Return the (X, Y) coordinate for the center point of the cell that contains the specified text.  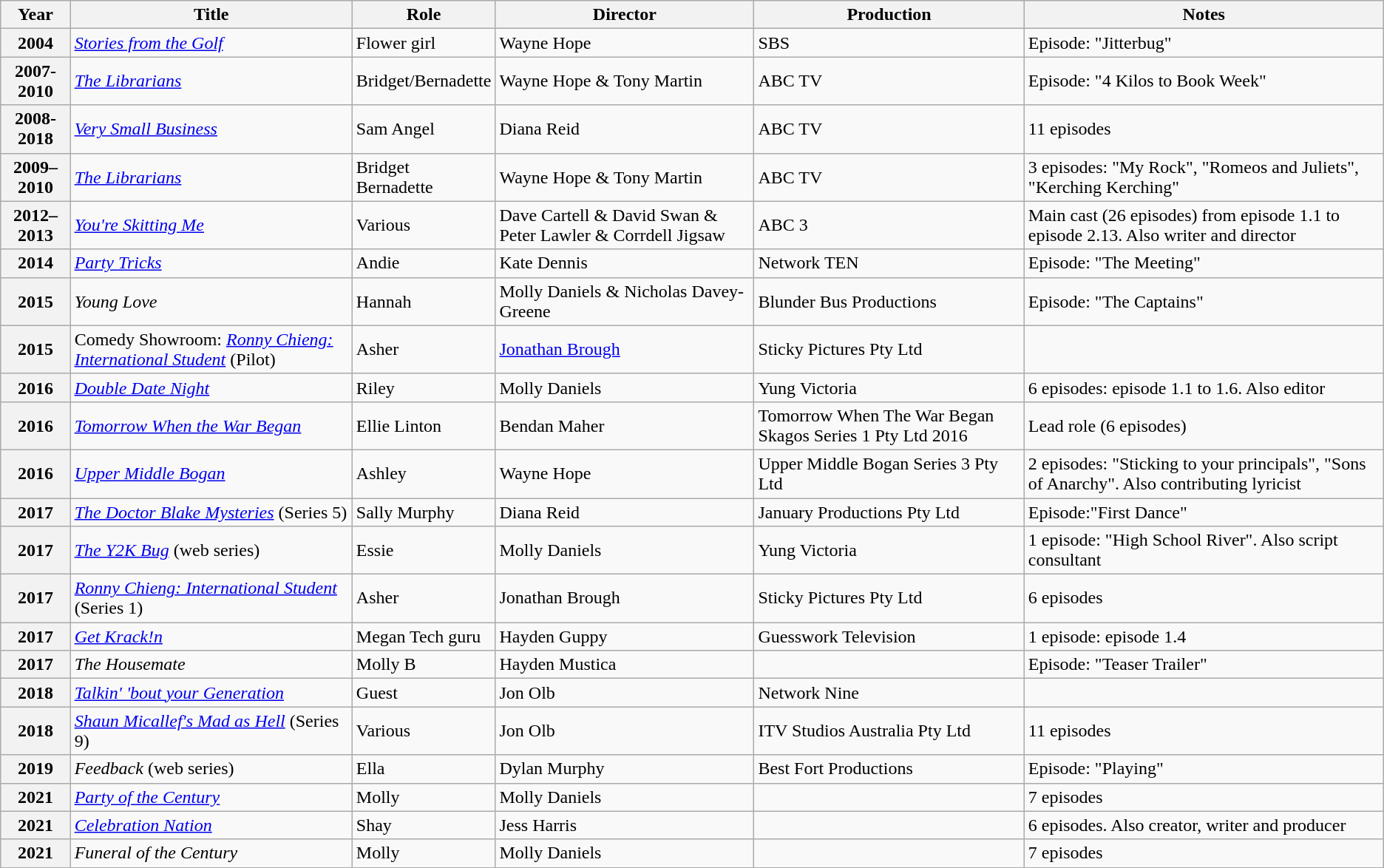
Lead role (6 episodes) (1204, 426)
Flower girl (424, 43)
3 episodes: "My Rock", "Romeos and Juliets", "Kerching Kerching" (1204, 177)
Episode: "The Captains" (1204, 302)
Hayden Mustica (625, 665)
2009–2010 (35, 177)
Title (211, 15)
6 episodes: episode 1.1 to 1.6. Also editor (1204, 387)
1 episode: "High School River". Also script consultant (1204, 550)
ABC 3 (889, 225)
Episode: "Teaser Trailer" (1204, 665)
Sam Angel (424, 129)
2012–2013 (35, 225)
2019 (35, 769)
Feedback (web series) (211, 769)
Dylan Murphy (625, 769)
6 episodes. Also creator, writer and producer (1204, 825)
Notes (1204, 15)
Shaun Micallef's Mad as Hell (Series 9) (211, 730)
Celebration Nation (211, 825)
Episode: "Playing" (1204, 769)
Upper Middle Bogan (211, 473)
BridgetBernadette (424, 177)
Hannah (424, 302)
Upper Middle Bogan Series 3 Pty Ltd (889, 473)
Production (889, 15)
6 episodes (1204, 599)
Dave Cartell & David Swan & Peter Lawler & Corrdell Jigsaw (625, 225)
Andie (424, 263)
Very Small Business (211, 129)
Sally Murphy (424, 512)
2 episodes: "Sticking to your principals", "Sons of Anarchy". Also contributing lyricist (1204, 473)
Double Date Night (211, 387)
Tomorrow When The War Began Skagos Series 1 Pty Ltd 2016 (889, 426)
Director (625, 15)
Episode:"First Dance" (1204, 512)
The Housemate (211, 665)
Kate Dennis (625, 263)
Party of the Century (211, 797)
Ashley (424, 473)
Network TEN (889, 263)
Funeral of the Century (211, 853)
Get Krack!n (211, 637)
Young Love (211, 302)
Hayden Guppy (625, 637)
Network Nine (889, 693)
1 episode: episode 1.4 (1204, 637)
Year (35, 15)
Guest (424, 693)
Talkin' 'bout your Generation (211, 693)
Ella (424, 769)
Molly Daniels & Nicholas Davey-Greene (625, 302)
Molly B (424, 665)
Bridget/Bernadette (424, 81)
Episode: "Jitterbug" (1204, 43)
Bendan Maher (625, 426)
ITV Studios Australia Pty Ltd (889, 730)
Essie (424, 550)
Tomorrow When the War Began (211, 426)
January Productions Pty Ltd (889, 512)
Party Tricks (211, 263)
Episode: "The Meeting" (1204, 263)
Ellie Linton (424, 426)
2008-2018 (35, 129)
Blunder Bus Productions (889, 302)
Stories from the Golf (211, 43)
Guesswork Television (889, 637)
SBS (889, 43)
Episode: "4 Kilos to Book Week" (1204, 81)
2007-2010 (35, 81)
The Doctor Blake Mysteries (Series 5) (211, 512)
Comedy Showroom: Ronny Chieng: International Student (Pilot) (211, 349)
Riley (424, 387)
Shay (424, 825)
2014 (35, 263)
Ronny Chieng: International Student (Series 1) (211, 599)
Megan Tech guru (424, 637)
The Y2K Bug (web series) (211, 550)
Role (424, 15)
Main cast (26 episodes) from episode 1.1 to episode 2.13. Also writer and director (1204, 225)
2004 (35, 43)
Best Fort Productions (889, 769)
Jess Harris (625, 825)
You're Skitting Me (211, 225)
